Search for the cell housing the specified text and yield its [x, y] center coordinate. 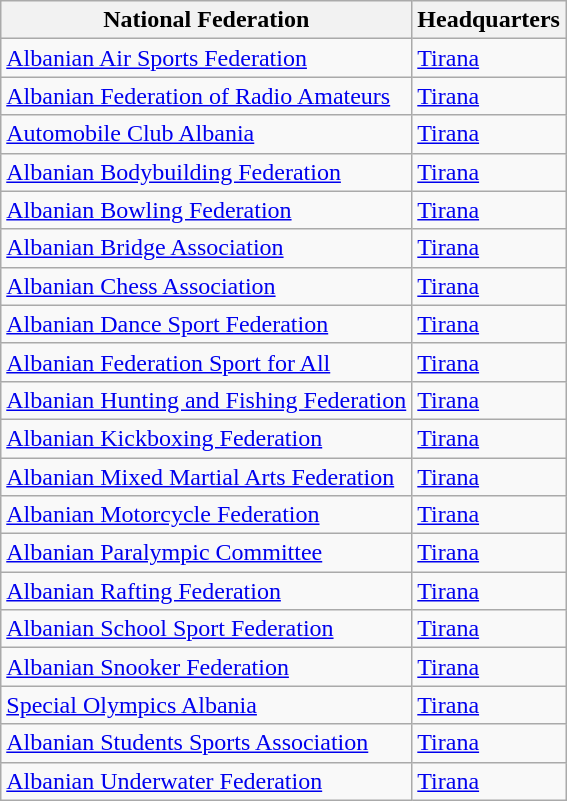
Albanian Chess Association [206, 286]
Headquarters [489, 20]
Albanian Snooker Federation [206, 667]
Albanian Underwater Federation [206, 781]
Albanian Paralympic Committee [206, 553]
Albanian Hunting and Fishing Federation [206, 400]
Albanian Air Sports Federation [206, 58]
National Federation [206, 20]
Special Olympics Albania [206, 705]
Albanian Federation Sport for All [206, 362]
Albanian Mixed Martial Arts Federation [206, 477]
Albanian Motorcycle Federation [206, 515]
Automobile Club Albania [206, 134]
Albanian Rafting Federation [206, 591]
Albanian Bodybuilding Federation [206, 172]
Albanian Bowling Federation [206, 210]
Albanian Bridge Association [206, 248]
Albanian Kickboxing Federation [206, 438]
Albanian Federation of Radio Amateurs [206, 96]
Albanian School Sport Federation [206, 629]
Albanian Dance Sport Federation [206, 324]
Albanian Students Sports Association [206, 743]
